Provide the (x, y) coordinate of the cell's center where the given text is located.  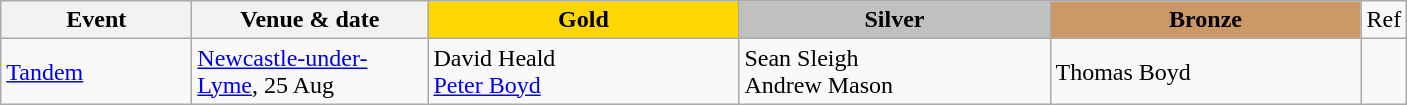
Event (96, 20)
Ref (1384, 20)
Newcastle-under-Lyme, 25 Aug (310, 72)
Venue & date (310, 20)
Sean SleighAndrew Mason (894, 72)
Gold (584, 20)
Tandem (96, 72)
David HealdPeter Boyd (584, 72)
Silver (894, 20)
Thomas Boyd (1206, 72)
Bronze (1206, 20)
